Capture the cell that displays the provided text and extract its (X, Y) central coordinate. 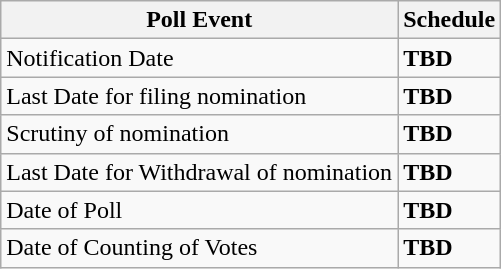
Date of Poll (200, 210)
Last Date for filing nomination (200, 96)
Schedule (450, 20)
Notification Date (200, 58)
Last Date for Withdrawal of nomination (200, 172)
Date of Counting of Votes (200, 248)
Poll Event (200, 20)
Scrutiny of nomination (200, 134)
